Detect which cell encompasses the target text, then output its (X, Y) center coordinate. 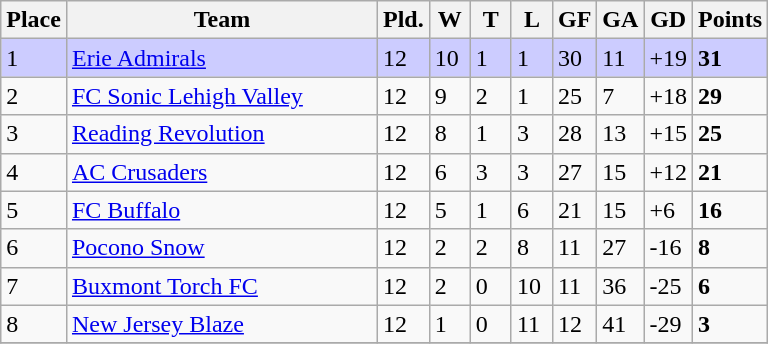
Place (34, 20)
Pocono Snow (222, 248)
GA (620, 20)
16 (730, 210)
T (490, 20)
Team (222, 20)
Reading Revolution (222, 134)
41 (620, 324)
+12 (668, 172)
+6 (668, 210)
-29 (668, 324)
FC Buffalo (222, 210)
28 (574, 134)
New Jersey Blaze (222, 324)
29 (730, 96)
9 (450, 96)
GF (574, 20)
L (532, 20)
+18 (668, 96)
AC Crusaders (222, 172)
-16 (668, 248)
+19 (668, 58)
Erie Admirals (222, 58)
Pld. (404, 20)
4 (34, 172)
36 (620, 286)
Points (730, 20)
W (450, 20)
+15 (668, 134)
31 (730, 58)
FC Sonic Lehigh Valley (222, 96)
30 (574, 58)
Buxmont Torch FC (222, 286)
-25 (668, 286)
13 (620, 134)
GD (668, 20)
